Detect which cell encompasses the target text, then output its [X, Y] center coordinate. 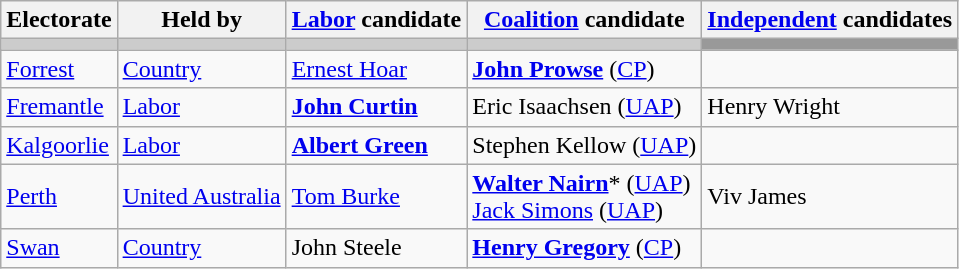
Henry Wright [830, 107]
Tom Burke [376, 196]
Walter Nairn* (UAP)Jack Simons (UAP) [584, 196]
Albert Green [376, 145]
John Steele [376, 248]
United Australia [202, 196]
John Prowse (CP) [584, 69]
Viv James [830, 196]
Stephen Kellow (UAP) [584, 145]
Fremantle [59, 107]
Swan [59, 248]
Kalgoorlie [59, 145]
Forrest [59, 69]
Held by [202, 20]
Perth [59, 196]
Labor candidate [376, 20]
Independent candidates [830, 20]
Coalition candidate [584, 20]
Henry Gregory (CP) [584, 248]
Electorate [59, 20]
Eric Isaachsen (UAP) [584, 107]
John Curtin [376, 107]
Ernest Hoar [376, 69]
